Output the [X, Y] coordinate of the center of the cell containing the given text.  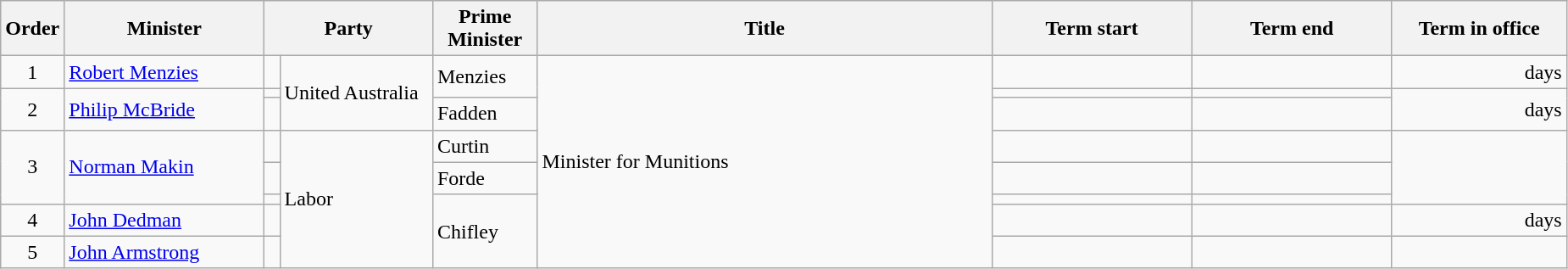
Minister [164, 29]
Forde [485, 178]
Minister for Munitions [765, 162]
Order [32, 29]
Term end [1292, 29]
Robert Menzies [164, 72]
John Armstrong [164, 252]
Prime Minister [485, 29]
United Australia [356, 93]
Title [765, 29]
Party [349, 29]
Menzies [485, 76]
Norman Makin [164, 166]
John Dedman [164, 220]
Labor [356, 199]
Curtin [485, 146]
2 [32, 109]
Chifley [485, 231]
Term start [1092, 29]
5 [32, 252]
Term in office [1479, 29]
4 [32, 220]
Philip McBride [164, 109]
3 [32, 166]
Fadden [485, 114]
1 [32, 72]
